Identify which cell holds the provided text, then report its [X, Y] central coordinate. 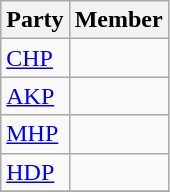
HDP [35, 172]
Member [118, 20]
Party [35, 20]
CHP [35, 58]
AKP [35, 96]
MHP [35, 134]
